Scan for the cell matching the given text and deliver its (x, y) coordinate at center. 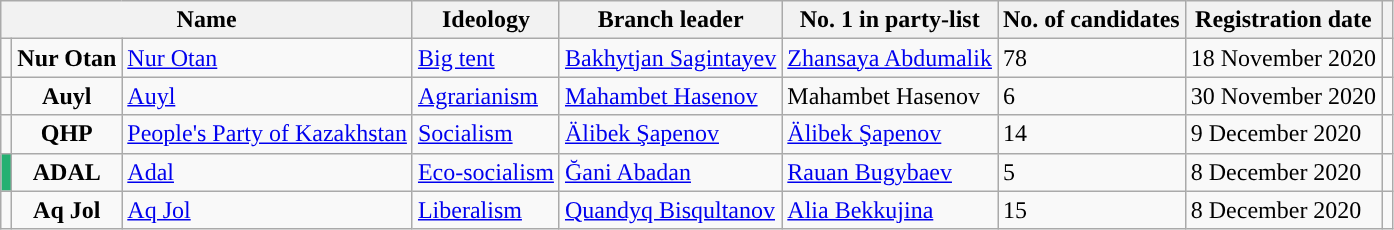
Ğani Abadan (670, 172)
Eco-socialism (486, 172)
No. of candidates (1092, 20)
QHP (67, 134)
Bakhytjan Sagintayev (670, 58)
Quandyq Bisqultanov (670, 210)
Name (207, 20)
Big tent (486, 58)
Zhansaya Abdumalik (890, 58)
Rauan Bugybaev (890, 172)
Ideology (486, 20)
18 November 2020 (1283, 58)
15 (1092, 210)
Adal (268, 172)
78 (1092, 58)
Alia Bekkujina (890, 210)
14 (1092, 134)
6 (1092, 96)
Agrarianism (486, 96)
5 (1092, 172)
Branch leader (670, 20)
Liberalism (486, 210)
9 December 2020 (1283, 134)
ADAL (67, 172)
30 November 2020 (1283, 96)
No. 1 in party-list (890, 20)
Registration date (1283, 20)
People's Party of Kazakhstan (268, 134)
Socialism (486, 134)
